From the cell containing the given text, extract its center point as (X, Y) coordinate. 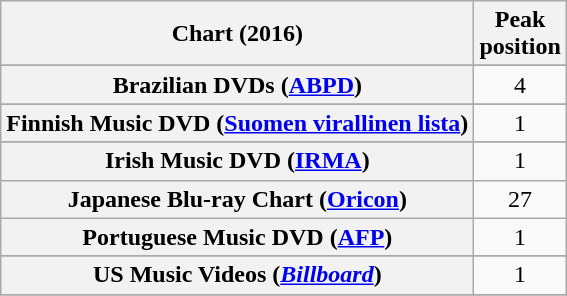
4 (520, 85)
Finnish Music DVD (Suomen virallinen lista) (238, 123)
Irish Music DVD (IRMA) (238, 161)
Chart (2016) (238, 34)
Brazilian DVDs (ABPD) (238, 85)
Japanese Blu-ray Chart (Oricon) (238, 199)
US Music Videos (Billboard) (238, 275)
Portuguese Music DVD (AFP) (238, 237)
Peak position (520, 34)
27 (520, 199)
